Scan for the cell matching the given text and deliver its (X, Y) coordinate at center. 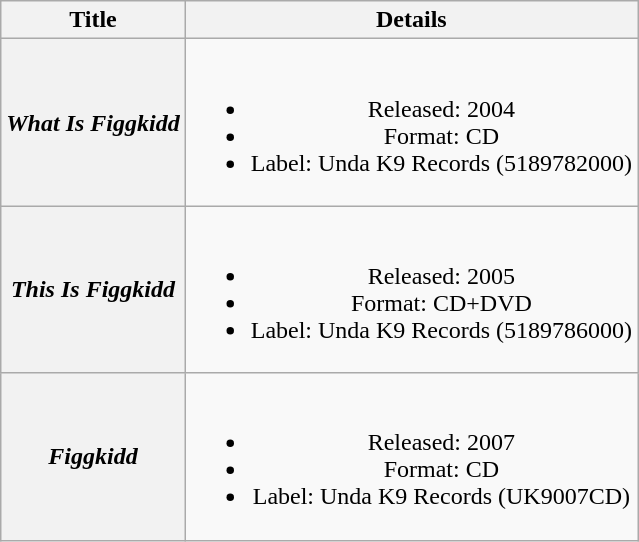
What Is Figgkidd (93, 122)
Released: 2007Format: CDLabel: Unda K9 Records (UK9007CD) (411, 456)
Released: 2005Format: CD+DVDLabel: Unda K9 Records (5189786000) (411, 290)
This Is Figgkidd (93, 290)
Details (411, 20)
Figgkidd (93, 456)
Released: 2004Format: CDLabel: Unda K9 Records (5189782000) (411, 122)
Title (93, 20)
